From the cell containing the given text, extract its center point as [X, Y] coordinate. 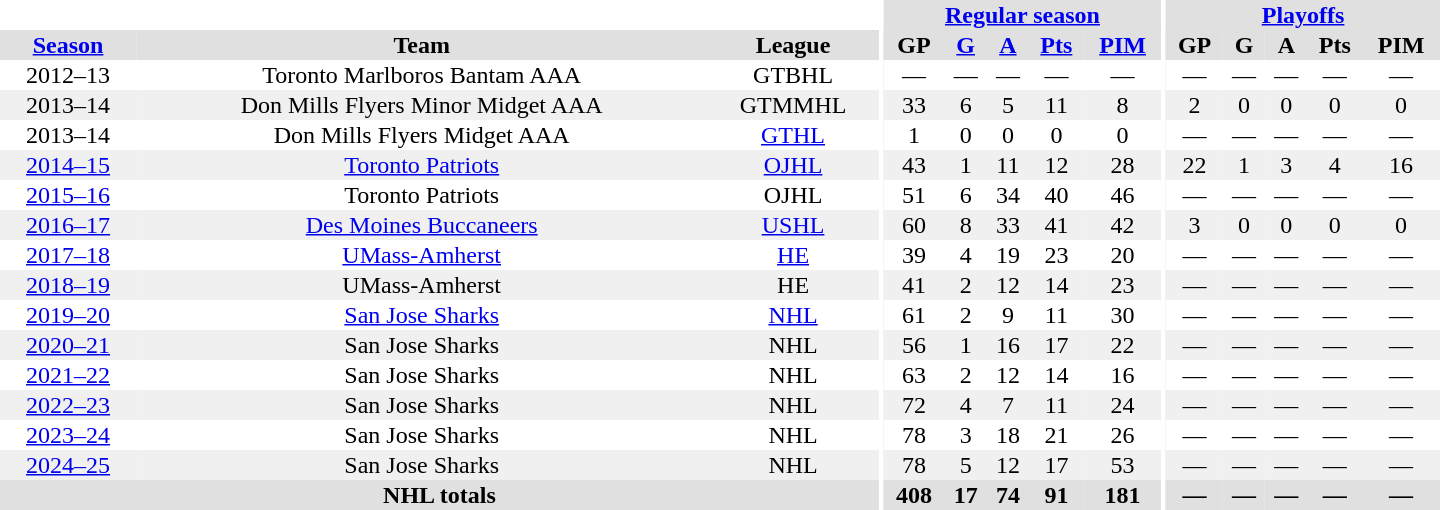
46 [1123, 195]
GTBHL [793, 75]
NHL totals [440, 495]
League [793, 45]
34 [1008, 195]
Des Moines Buccaneers [422, 225]
2017–18 [68, 255]
18 [1008, 435]
72 [914, 405]
USHL [793, 225]
9 [1008, 315]
2021–22 [68, 375]
21 [1056, 435]
40 [1056, 195]
56 [914, 345]
7 [1008, 405]
2020–21 [68, 345]
GTMMHL [793, 105]
2014–15 [68, 165]
91 [1056, 495]
Team [422, 45]
Season [68, 45]
39 [914, 255]
19 [1008, 255]
30 [1123, 315]
Don Mills Flyers Minor Midget AAA [422, 105]
2019–20 [68, 315]
20 [1123, 255]
Regular season [1023, 15]
2024–25 [68, 465]
42 [1123, 225]
408 [914, 495]
Toronto Marlboros Bantam AAA [422, 75]
60 [914, 225]
2016–17 [68, 225]
74 [1008, 495]
63 [914, 375]
28 [1123, 165]
61 [914, 315]
26 [1123, 435]
GTHL [793, 135]
181 [1123, 495]
24 [1123, 405]
Don Mills Flyers Midget AAA [422, 135]
2012–13 [68, 75]
2015–16 [68, 195]
51 [914, 195]
Playoffs [1303, 15]
53 [1123, 465]
2018–19 [68, 285]
2022–23 [68, 405]
2023–24 [68, 435]
43 [914, 165]
